For the text-containing cell, return its midpoint in [x, y] coordinate format. 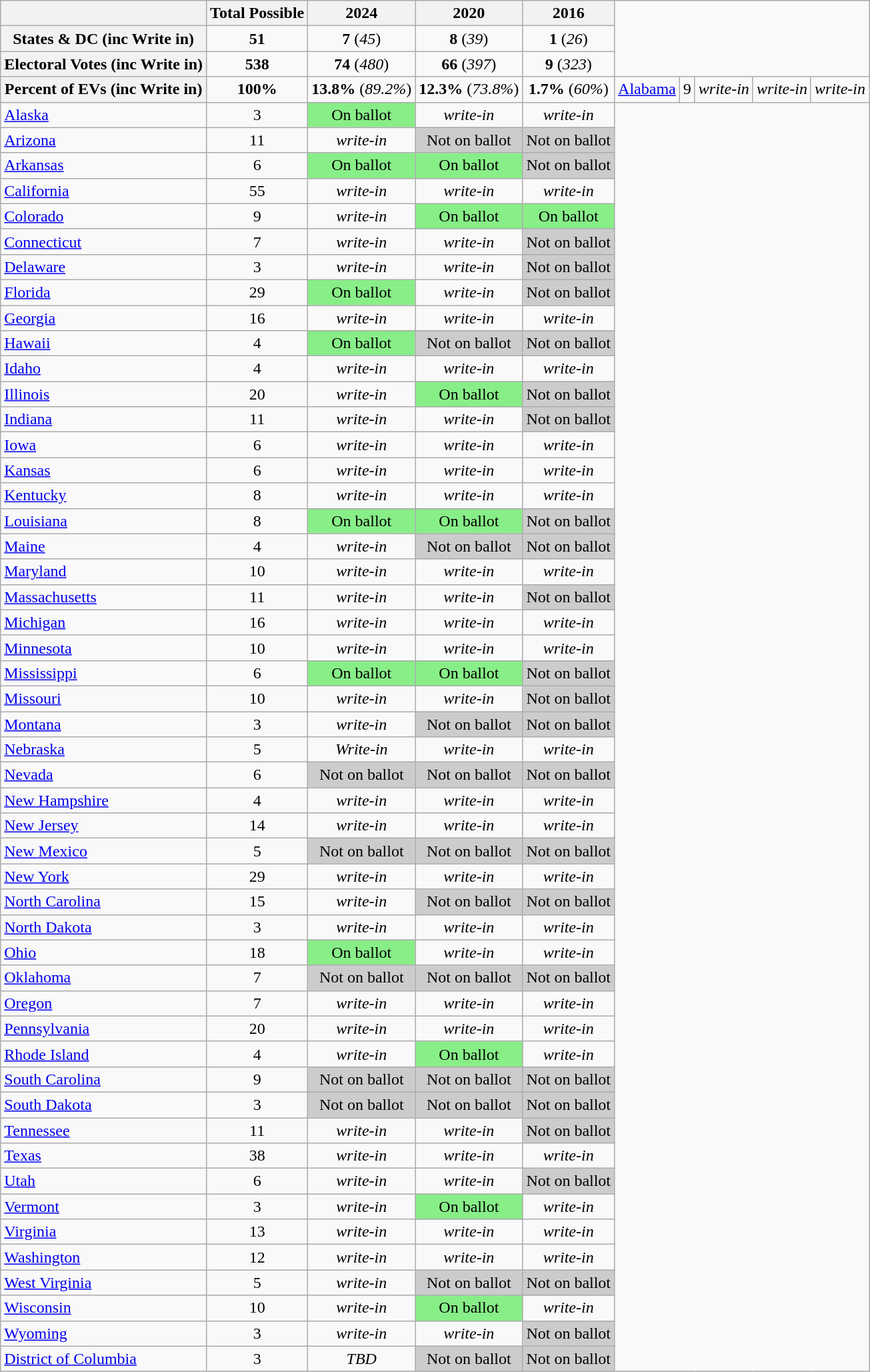
Alaska [104, 115]
Rhode Island [104, 1054]
Michigan [104, 622]
Colorado [104, 216]
Indiana [104, 420]
100% [257, 89]
South Carolina [104, 1079]
Virginia [104, 1232]
2020 [469, 13]
Mississippi [104, 673]
Louisiana [104, 521]
North Carolina [104, 902]
Ohio [104, 952]
Oregon [104, 1003]
12.3% (73.8%) [469, 89]
2016 [569, 13]
13 [257, 1232]
7 (45) [361, 39]
North Dakota [104, 927]
TBD [361, 1359]
Oklahoma [104, 978]
38 [257, 1156]
New Mexico [104, 851]
66 (397) [469, 64]
New York [104, 876]
Montana [104, 724]
Hawaii [104, 344]
538 [257, 64]
Florida [104, 292]
Wyoming [104, 1333]
South Dakota [104, 1105]
Kentucky [104, 496]
18 [257, 952]
1 (26) [569, 39]
Wisconsin [104, 1308]
California [104, 191]
Maine [104, 546]
15 [257, 902]
Delaware [104, 267]
Nebraska [104, 750]
9 (323) [569, 64]
Percent of EVs (inc Write in) [104, 89]
Idaho [104, 369]
Electoral Votes (inc Write in) [104, 64]
Minnesota [104, 648]
74 (480) [361, 64]
13.8% (89.2%) [361, 89]
Nevada [104, 775]
55 [257, 191]
Iowa [104, 445]
Texas [104, 1156]
States & DC (inc Write in) [104, 39]
Total Possible [257, 13]
New Jersey [104, 826]
12 [257, 1257]
Arizona [104, 140]
Illinois [104, 394]
Missouri [104, 698]
Pennsylvania [104, 1028]
Write-in [361, 750]
District of Columbia [104, 1359]
Connecticut [104, 241]
Utah [104, 1181]
Maryland [104, 572]
51 [257, 39]
New Hampshire [104, 800]
Tennessee [104, 1131]
1.7% (60%) [569, 89]
West Virginia [104, 1283]
Alabama [647, 89]
14 [257, 826]
Georgia [104, 318]
2024 [361, 13]
Arkansas [104, 165]
Kansas [104, 470]
8 (39) [469, 39]
Massachusetts [104, 597]
Washington [104, 1257]
Vermont [104, 1207]
